Scan for the cell matching the given text and deliver its [X, Y] coordinate at center. 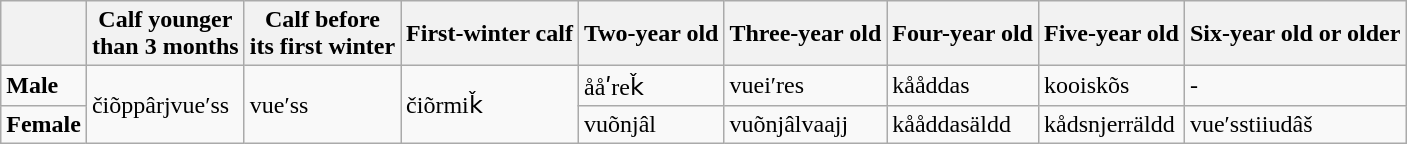
Five-year old [1111, 34]
Calf beforeits first winter [322, 34]
Three-year old [806, 34]
vuõnjâlvaajj [806, 124]
vue′sstiiudâš [1295, 124]
Two-year old [651, 34]
čiõrmiǩ [490, 105]
Six-year old or older [1295, 34]
vuõnjâl [651, 124]
Calf youngerthan 3 months [165, 34]
Female [44, 124]
Male [44, 86]
- [1295, 86]
kooiskõs [1111, 86]
kådsnjerräldd [1111, 124]
vuei′res [806, 86]
vue′ss [322, 105]
kååddas [963, 86]
čiõppârjvue′ss [165, 105]
kååddasäldd [963, 124]
ååʹreǩ [651, 86]
Four-year old [963, 34]
First-winter calf [490, 34]
